Search for the cell housing the specified text and yield its [x, y] center coordinate. 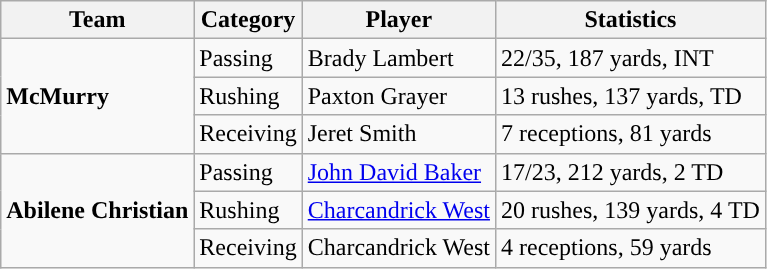
Jeret Smith [398, 134]
17/23, 212 yards, 2 TD [630, 172]
John David Baker [398, 172]
Abilene Christian [98, 210]
Category [248, 20]
Brady Lambert [398, 58]
20 rushes, 139 yards, 4 TD [630, 210]
Player [398, 20]
22/35, 187 yards, INT [630, 58]
Team [98, 20]
4 receptions, 59 yards [630, 248]
McMurry [98, 96]
Statistics [630, 20]
7 receptions, 81 yards [630, 134]
Paxton Grayer [398, 96]
13 rushes, 137 yards, TD [630, 96]
